Pinpoint the cell where the given text exists, returning its (X, Y) midpoint coordinate. 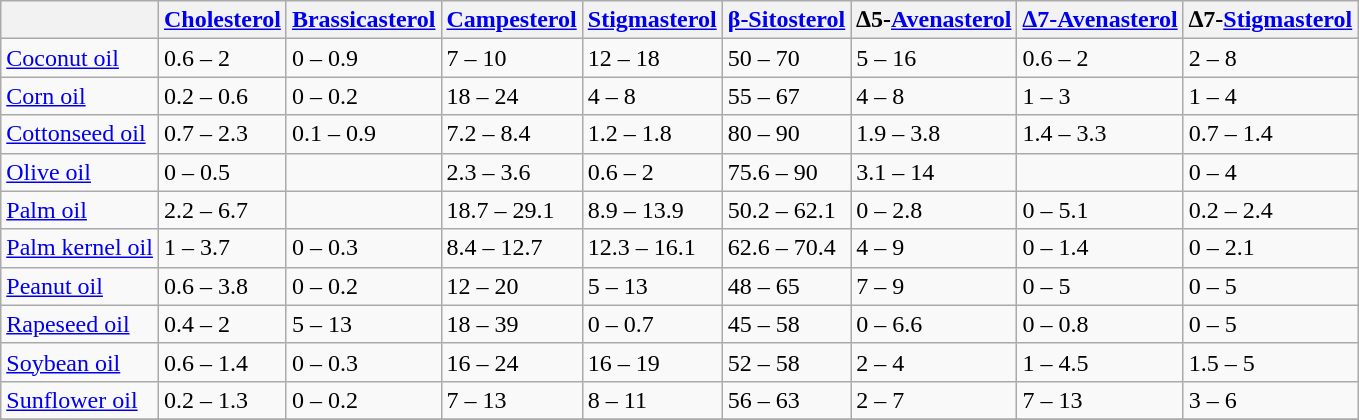
0.6 – 1.4 (222, 362)
Corn oil (80, 96)
0.2 – 0.6 (222, 96)
0 – 1.4 (1100, 248)
0 – 0.7 (652, 324)
45 – 58 (786, 324)
Brassicasterol (364, 20)
0 – 6.6 (934, 324)
1.4 – 3.3 (1100, 134)
80 – 90 (786, 134)
Peanut oil (80, 286)
Sunflower oil (80, 400)
18 – 39 (512, 324)
Cottonseed oil (80, 134)
1.5 – 5 (1270, 362)
0.7 – 1.4 (1270, 134)
0.2 – 2.4 (1270, 210)
3.1 – 14 (934, 172)
0.2 – 1.3 (222, 400)
8.9 – 13.9 (652, 210)
50.2 – 62.1 (786, 210)
0 – 2.8 (934, 210)
1 – 4 (1270, 96)
0 – 2.1 (1270, 248)
12 – 18 (652, 58)
48 – 65 (786, 286)
β-Sitosterol (786, 20)
0 – 0.9 (364, 58)
8 – 11 (652, 400)
Soybean oil (80, 362)
7 – 10 (512, 58)
Campesterol (512, 20)
2 – 8 (1270, 58)
7 – 9 (934, 286)
18.7 – 29.1 (512, 210)
Rapeseed oil (80, 324)
16 – 19 (652, 362)
0 – 0.8 (1100, 324)
16 – 24 (512, 362)
1 – 3.7 (222, 248)
12.3 – 16.1 (652, 248)
2.2 – 6.7 (222, 210)
7.2 – 8.4 (512, 134)
Palm oil (80, 210)
1.2 – 1.8 (652, 134)
Palm kernel oil (80, 248)
1.9 – 3.8 (934, 134)
55 – 67 (786, 96)
Coconut oil (80, 58)
0.6 – 3.8 (222, 286)
∆7-Stigmasterol (1270, 20)
2.3 – 3.6 (512, 172)
Olive oil (80, 172)
0 – 0.5 (222, 172)
12 – 20 (512, 286)
2 – 7 (934, 400)
3 – 6 (1270, 400)
75.6 – 90 (786, 172)
5 – 16 (934, 58)
62.6 – 70.4 (786, 248)
2 – 4 (934, 362)
8.4 – 12.7 (512, 248)
18 – 24 (512, 96)
Stigmasterol (652, 20)
0 – 5.1 (1100, 210)
0.7 – 2.3 (222, 134)
0.1 – 0.9 (364, 134)
∆5-Avenasterol (934, 20)
52 – 58 (786, 362)
56 – 63 (786, 400)
4 – 9 (934, 248)
1 – 3 (1100, 96)
∆7-Avenasterol (1100, 20)
Cholesterol (222, 20)
50 – 70 (786, 58)
1 – 4.5 (1100, 362)
0 – 4 (1270, 172)
0.4 – 2 (222, 324)
